Identify which cell holds the provided text, then report its (X, Y) central coordinate. 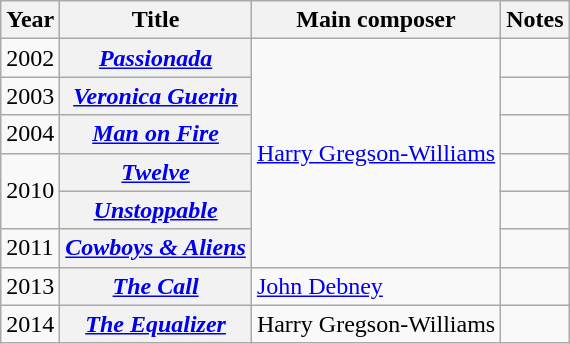
The Equalizer (156, 324)
Notes (535, 20)
Man on Fire (156, 134)
2003 (30, 96)
2004 (30, 134)
Cowboys & Aliens (156, 248)
The Call (156, 286)
2013 (30, 286)
Title (156, 20)
2011 (30, 248)
Main composer (376, 20)
2002 (30, 58)
Unstoppable (156, 210)
2010 (30, 191)
Passionada (156, 58)
Year (30, 20)
2014 (30, 324)
Veronica Guerin (156, 96)
Twelve (156, 172)
John Debney (376, 286)
